Identify which cell holds the provided text, then report its [X, Y] central coordinate. 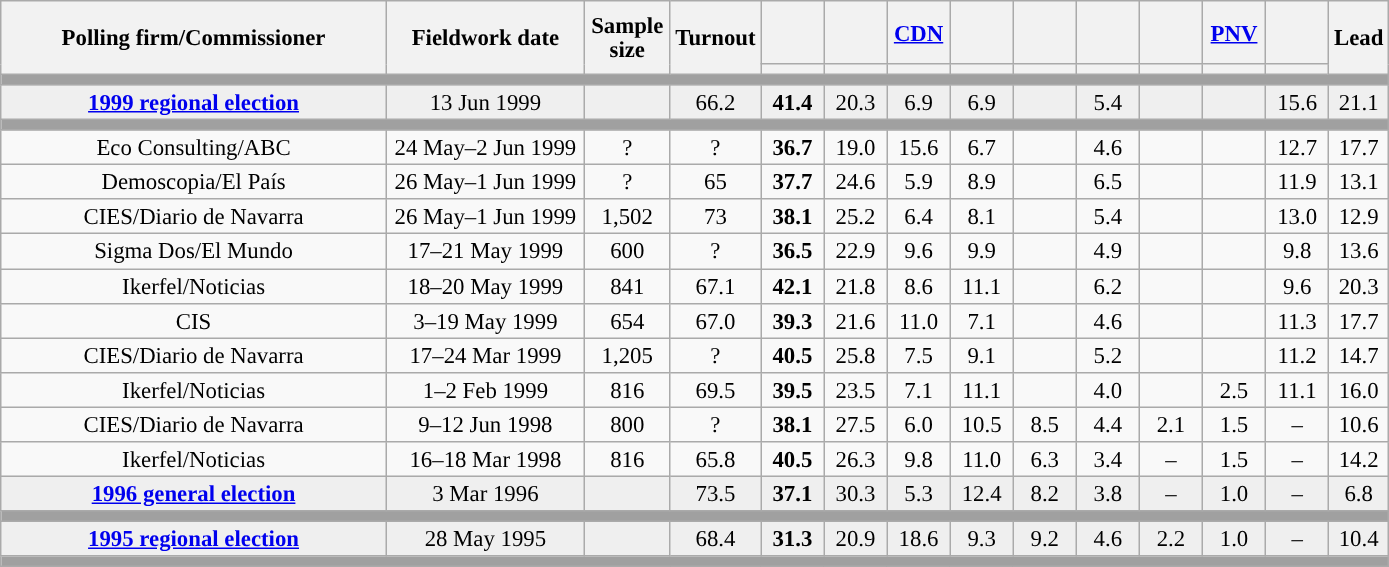
16.0 [1359, 390]
9.9 [982, 252]
600 [627, 252]
8.5 [1044, 424]
13.1 [1359, 182]
66.2 [716, 102]
17–24 Mar 1999 [485, 356]
42.1 [792, 286]
Sigma Dos/El Mundo [194, 252]
17–21 May 1999 [485, 252]
25.8 [856, 356]
3.4 [1108, 460]
7.5 [918, 356]
5.3 [918, 494]
65.8 [716, 460]
41.4 [792, 102]
1999 regional election [194, 102]
Demoscopia/El País [194, 182]
68.4 [716, 538]
14.7 [1359, 356]
Turnout [716, 38]
11.2 [1298, 356]
36.7 [792, 148]
1,205 [627, 356]
10.6 [1359, 424]
6.7 [982, 148]
18–20 May 1999 [485, 286]
65 [716, 182]
36.5 [792, 252]
22.9 [856, 252]
8.9 [982, 182]
Eco Consulting/ABC [194, 148]
24 May–2 Jun 1999 [485, 148]
12.9 [1359, 218]
Sample size [627, 38]
841 [627, 286]
73 [716, 218]
18.6 [918, 538]
8.2 [1044, 494]
3 Mar 1996 [485, 494]
14.2 [1359, 460]
21.1 [1359, 102]
4.4 [1108, 424]
24.6 [856, 182]
6.3 [1044, 460]
3.8 [1108, 494]
73.5 [716, 494]
27.5 [856, 424]
20.9 [856, 538]
12.7 [1298, 148]
6.2 [1108, 286]
Lead [1359, 38]
13 Jun 1999 [485, 102]
39.3 [792, 320]
4.9 [1108, 252]
6.0 [918, 424]
37.1 [792, 494]
800 [627, 424]
69.5 [716, 390]
10.4 [1359, 538]
9.2 [1044, 538]
6.8 [1359, 494]
13.6 [1359, 252]
5.2 [1108, 356]
Polling firm/Commissioner [194, 38]
5.9 [918, 182]
3–19 May 1999 [485, 320]
CDN [918, 32]
21.8 [856, 286]
9–12 Jun 1998 [485, 424]
39.5 [792, 390]
13.0 [1298, 218]
654 [627, 320]
8.6 [918, 286]
67.1 [716, 286]
19.0 [856, 148]
6.5 [1108, 182]
67.0 [716, 320]
2.1 [1170, 424]
Fieldwork date [485, 38]
PNV [1234, 32]
1,502 [627, 218]
31.3 [792, 538]
CIS [194, 320]
9.1 [982, 356]
37.7 [792, 182]
26.3 [856, 460]
30.3 [856, 494]
2.2 [1170, 538]
2.5 [1234, 390]
21.6 [856, 320]
12.4 [982, 494]
1995 regional election [194, 538]
28 May 1995 [485, 538]
4.0 [1108, 390]
25.2 [856, 218]
11.9 [1298, 182]
9.3 [982, 538]
6.4 [918, 218]
11.3 [1298, 320]
8.1 [982, 218]
16–18 Mar 1998 [485, 460]
1–2 Feb 1999 [485, 390]
10.5 [982, 424]
1996 general election [194, 494]
23.5 [856, 390]
